Return [x, y] of the center of cell containing provided text 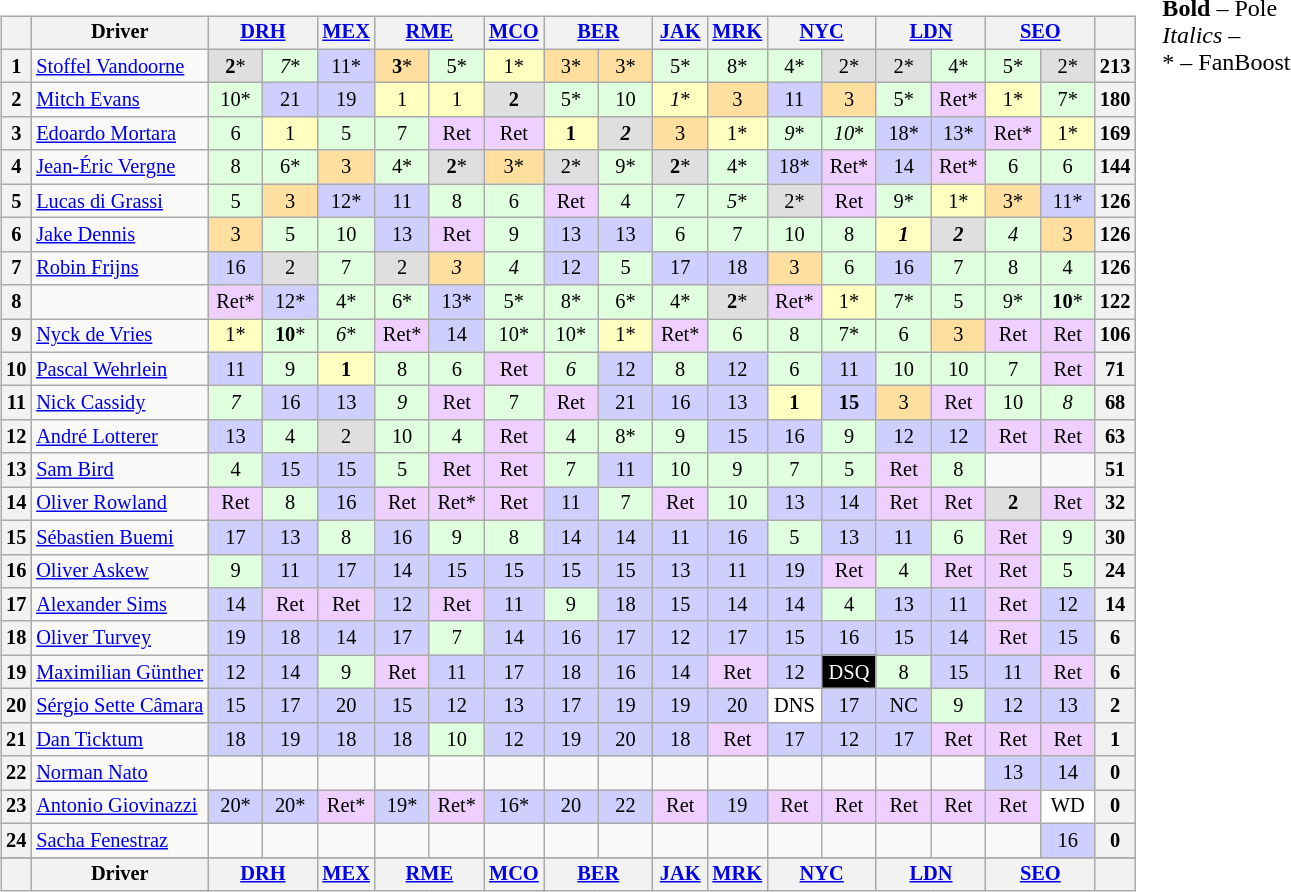
André Lotterer [120, 437]
Jake Dennis [120, 235]
Oliver Rowland [120, 504]
144 [1115, 167]
Robin Frijns [120, 268]
32 [1115, 504]
DSQ [850, 672]
Nyck de Vries [120, 336]
169 [1115, 134]
63 [1115, 437]
Edoardo Mortara [120, 134]
Maximilian Günther [120, 672]
Antonio Giovinazzi [120, 807]
WD [1068, 807]
23 [16, 807]
Stoffel Vandoorne [120, 66]
180 [1115, 100]
51 [1115, 470]
Pascal Wehrlein [120, 369]
213 [1115, 66]
30 [1115, 537]
Alexander Sims [120, 605]
19* [402, 807]
Norman Nato [120, 773]
Dan Ticktum [120, 739]
16* [514, 807]
Lucas di Grassi [120, 201]
Nick Cassidy [120, 403]
Oliver Askew [120, 571]
NC [904, 706]
Sam Bird [120, 470]
Sérgio Sette Câmara [120, 706]
71 [1115, 369]
Mitch Evans [120, 100]
Jean-Éric Vergne [120, 167]
Oliver Turvey [120, 638]
DNS [794, 706]
122 [1115, 302]
68 [1115, 403]
Sébastien Buemi [120, 537]
Sacha Fenestraz [120, 840]
106 [1115, 336]
